Extract the [x, y] coordinate from the center of the cell holding the provided text.  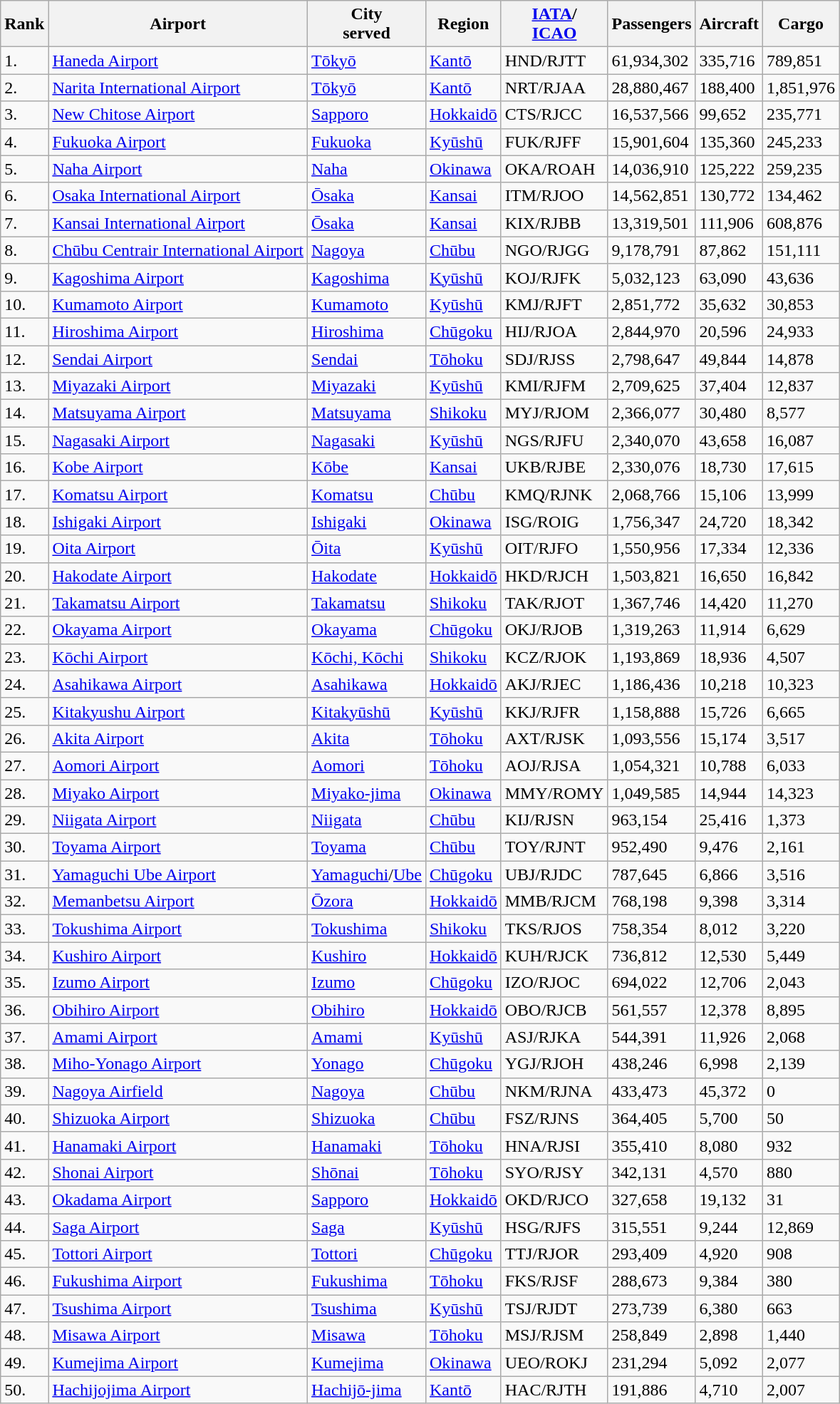
11,270 [801, 603]
Fukushima [367, 1281]
Chūbu Centrair International Airport [178, 250]
Hanamaki Airport [178, 1145]
315,551 [651, 1227]
Aircraft [730, 24]
18. [24, 522]
HSG/RJFS [554, 1227]
Memanbetsu Airport [178, 902]
135,360 [730, 142]
28,880,467 [651, 88]
16,537,566 [651, 115]
Takamatsu [367, 603]
Niigata [367, 820]
335,716 [730, 61]
Hakodate Airport [178, 576]
Sendai Airport [178, 358]
Okayama [367, 630]
9,244 [730, 1227]
37. [24, 1037]
Tottori Airport [178, 1254]
6,380 [730, 1308]
258,849 [651, 1336]
5,449 [801, 956]
Komatsu [367, 495]
KCZ/RJOK [554, 657]
6,998 [730, 1064]
663 [801, 1308]
14,562,851 [651, 196]
1,193,869 [651, 657]
4,920 [730, 1254]
HIJ/RJOA [554, 331]
8. [24, 250]
6,629 [801, 630]
3. [24, 115]
Kumamoto [367, 304]
Kansai International Airport [178, 223]
15,726 [730, 711]
Okadama Airport [178, 1199]
694,022 [651, 983]
Toyama Airport [178, 847]
Kagoshima [367, 277]
Naha [367, 169]
48. [24, 1336]
Fukushima Airport [178, 1281]
31 [801, 1199]
Saga [367, 1227]
Ishigaki Airport [178, 522]
Matsuyama [367, 413]
Tsushima [367, 1308]
2,161 [801, 847]
Yamaguchi Ube Airport [178, 874]
Kitakyūshū [367, 711]
Niigata Airport [178, 820]
736,812 [651, 956]
33. [24, 929]
130,772 [730, 196]
Oita Airport [178, 549]
KIX/RJBB [554, 223]
8,895 [801, 1010]
OBO/RJCB [554, 1010]
TOY/RJNT [554, 847]
768,198 [651, 902]
27. [24, 765]
Hiroshima Airport [178, 331]
235,771 [801, 115]
151,111 [801, 250]
Nagasaki [367, 440]
1,054,321 [651, 765]
12. [24, 358]
2,068 [801, 1037]
15,174 [730, 738]
4,570 [730, 1172]
43,658 [730, 440]
41. [24, 1145]
Cargo [801, 24]
NKM/RJNA [554, 1091]
MMY/ROMY [554, 793]
2. [24, 88]
Amami [367, 1037]
12,378 [730, 1010]
1,158,888 [651, 711]
42. [24, 1172]
9,398 [730, 902]
17. [24, 495]
5,092 [730, 1363]
Passengers [651, 24]
15,901,604 [651, 142]
38. [24, 1064]
16,650 [730, 576]
8,577 [801, 413]
AXT/RJSK [554, 738]
18,730 [730, 468]
2,077 [801, 1363]
OKD/RJCO [554, 1199]
Akita [367, 738]
HAC/RJTH [554, 1390]
2,798,647 [651, 358]
10,788 [730, 765]
New Chitose Airport [178, 115]
KMQ/RJNK [554, 495]
273,739 [651, 1308]
Kobe Airport [178, 468]
1. [24, 61]
18,936 [730, 657]
111,906 [730, 223]
6,665 [801, 711]
14,036,910 [651, 169]
15,106 [730, 495]
4,507 [801, 657]
9,384 [730, 1281]
Yamaguchi/Ube [367, 874]
438,246 [651, 1064]
6,866 [730, 874]
21. [24, 603]
KIJ/RJSN [554, 820]
49. [24, 1363]
1,756,347 [651, 522]
14,878 [801, 358]
28. [24, 793]
Nagasaki Airport [178, 440]
HNA/RJSI [554, 1145]
11,926 [730, 1037]
SYO/RJSY [554, 1172]
24,933 [801, 331]
Kumamoto Airport [178, 304]
231,294 [651, 1363]
Kumejima [367, 1363]
Toyama [367, 847]
37,404 [730, 386]
Okayama Airport [178, 630]
364,405 [651, 1118]
245,233 [801, 142]
40. [24, 1118]
880 [801, 1172]
47. [24, 1308]
Miyazaki Airport [178, 386]
14,944 [730, 793]
2,043 [801, 983]
Ishigaki [367, 522]
AKJ/RJEC [554, 684]
Izumo Airport [178, 983]
380 [801, 1281]
NGS/RJFU [554, 440]
11. [24, 331]
Hanamaki [367, 1145]
14,323 [801, 793]
45. [24, 1254]
50. [24, 1390]
Ōzora [367, 902]
10,218 [730, 684]
3,517 [801, 738]
25. [24, 711]
17,615 [801, 468]
Airport [178, 24]
2,844,970 [651, 331]
Hachijō-jima [367, 1390]
433,473 [651, 1091]
Kagoshima Airport [178, 277]
Narita International Airport [178, 88]
MMB/RJCM [554, 902]
125,222 [730, 169]
789,851 [801, 61]
Aomori Airport [178, 765]
19. [24, 549]
Rank [24, 24]
12,837 [801, 386]
AOJ/RJSA [554, 765]
UEO/ROKJ [554, 1363]
14. [24, 413]
UBJ/RJDC [554, 874]
KOJ/RJFK [554, 277]
FKS/RJSF [554, 1281]
MSJ/RJSM [554, 1336]
44. [24, 1227]
20. [24, 576]
342,131 [651, 1172]
Fukuoka Airport [178, 142]
63,090 [730, 277]
10,323 [801, 684]
Akita Airport [178, 738]
NRT/RJAA [554, 88]
MYJ/RJOM [554, 413]
Takamatsu Airport [178, 603]
Saga Airport [178, 1227]
Tokushima [367, 929]
Komatsu Airport [178, 495]
758,354 [651, 929]
10. [24, 304]
1,503,821 [651, 576]
1,319,263 [651, 630]
20,596 [730, 331]
FUK/RJFF [554, 142]
2,851,772 [651, 304]
3,220 [801, 929]
13. [24, 386]
Yonago [367, 1064]
188,400 [730, 88]
25,416 [730, 820]
191,886 [651, 1390]
Naha Airport [178, 169]
1,550,956 [651, 549]
KUH/RJCK [554, 956]
34. [24, 956]
KMJ/RJFT [554, 304]
45,372 [730, 1091]
12,530 [730, 956]
259,235 [801, 169]
TAK/RJOT [554, 603]
30,853 [801, 304]
288,673 [651, 1281]
IZO/RJOC [554, 983]
293,409 [651, 1254]
2,340,070 [651, 440]
KKJ/RJFR [554, 711]
35,632 [730, 304]
Shōnai [367, 1172]
NGO/RJGG [554, 250]
2,898 [730, 1336]
ISG/ROIG [554, 522]
15. [24, 440]
TSJ/RJDT [554, 1308]
TKS/RJOS [554, 929]
1,049,585 [651, 793]
2,007 [801, 1390]
29. [24, 820]
932 [801, 1145]
Kōbe [367, 468]
24,720 [730, 522]
Nagoya Airfield [178, 1091]
87,862 [730, 250]
SDJ/RJSS [554, 358]
7. [24, 223]
608,876 [801, 223]
9. [24, 277]
6,033 [801, 765]
8,080 [730, 1145]
9,476 [730, 847]
Misawa [367, 1336]
963,154 [651, 820]
30,480 [730, 413]
Asahikawa Airport [178, 684]
Osaka International Airport [178, 196]
Tottori [367, 1254]
12,869 [801, 1227]
5,700 [730, 1118]
OIT/RJFO [554, 549]
61,934,302 [651, 61]
Sendai [367, 358]
Misawa Airport [178, 1336]
Miyako-jima [367, 793]
9,178,791 [651, 250]
OKJ/RJOB [554, 630]
50 [801, 1118]
IATA/ICAO [554, 24]
Kushiro Airport [178, 956]
Matsuyama Airport [178, 413]
22. [24, 630]
Hakodate [367, 576]
24. [24, 684]
16,087 [801, 440]
13,999 [801, 495]
Izumo [367, 983]
4. [24, 142]
Haneda Airport [178, 61]
2,366,077 [651, 413]
908 [801, 1254]
23. [24, 657]
13,319,501 [651, 223]
8,012 [730, 929]
Obihiro [367, 1010]
31. [24, 874]
43,636 [801, 277]
43. [24, 1199]
17,334 [730, 549]
KMI/RJFM [554, 386]
46. [24, 1281]
FSZ/RJNS [554, 1118]
Aomori [367, 765]
1,093,556 [651, 738]
2,709,625 [651, 386]
CTS/RJCC [554, 115]
ASJ/RJKA [554, 1037]
49,844 [730, 358]
6. [24, 196]
HND/RJTT [554, 61]
1,440 [801, 1336]
Obihiro Airport [178, 1010]
561,557 [651, 1010]
Shonai Airport [178, 1172]
3,516 [801, 874]
35. [24, 983]
544,391 [651, 1037]
12,706 [730, 983]
ITM/RJOO [554, 196]
UKB/RJBE [554, 468]
2,139 [801, 1064]
Miyazaki [367, 386]
4,710 [730, 1390]
Tsushima Airport [178, 1308]
99,652 [730, 115]
30. [24, 847]
OKA/ROAH [554, 169]
134,462 [801, 196]
Hachijojima Airport [178, 1390]
19,132 [730, 1199]
Kitakyushu Airport [178, 711]
327,658 [651, 1199]
Miho-Yonago Airport [178, 1064]
3,314 [801, 902]
Miyako Airport [178, 793]
11,914 [730, 630]
1,851,976 [801, 88]
1,373 [801, 820]
32. [24, 902]
14,420 [730, 603]
5,032,123 [651, 277]
Hiroshima [367, 331]
26. [24, 738]
HKD/RJCH [554, 576]
Region [463, 24]
Kōchi Airport [178, 657]
2,330,076 [651, 468]
Shizuoka [367, 1118]
16. [24, 468]
TTJ/RJOR [554, 1254]
Tokushima Airport [178, 929]
36. [24, 1010]
Cityserved [367, 24]
Fukuoka [367, 142]
18,342 [801, 522]
YGJ/RJOH [554, 1064]
2,068,766 [651, 495]
5. [24, 169]
787,645 [651, 874]
1,186,436 [651, 684]
Kōchi, Kōchi [367, 657]
355,410 [651, 1145]
12,336 [801, 549]
Kumejima Airport [178, 1363]
Shizuoka Airport [178, 1118]
39. [24, 1091]
Ōita [367, 549]
1,367,746 [651, 603]
Asahikawa [367, 684]
952,490 [651, 847]
16,842 [801, 576]
Kushiro [367, 956]
0 [801, 1091]
Amami Airport [178, 1037]
